Identify which cell holds the provided text, then report its (x, y) central coordinate. 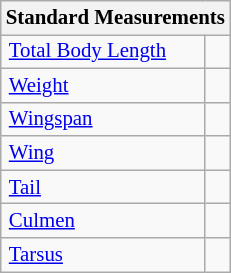
Wingspan (104, 119)
Tarsus (104, 255)
Weight (104, 85)
Tail (104, 187)
Total Body Length (104, 51)
Culmen (104, 221)
Standard Measurements (116, 18)
Wing (104, 153)
